Return the [X, Y] coordinate for the center point of the cell that contains the specified text.  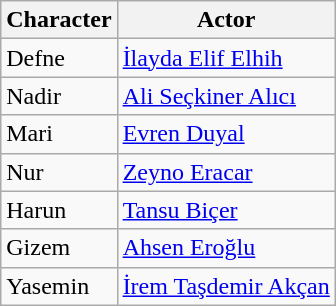
Nadir [59, 96]
Harun [59, 210]
Mari [59, 134]
Actor [226, 20]
Gizem [59, 248]
Tansu Biçer [226, 210]
İlayda Elif Elhih [226, 58]
Character [59, 20]
Evren Duyal [226, 134]
Ahsen Eroğlu [226, 248]
Zeyno Eracar [226, 172]
Yasemin [59, 286]
Nur [59, 172]
Defne [59, 58]
İrem Taşdemir Akçan [226, 286]
Ali Seçkiner Alıcı [226, 96]
